Detect which cell encompasses the target text, then output its (x, y) center coordinate. 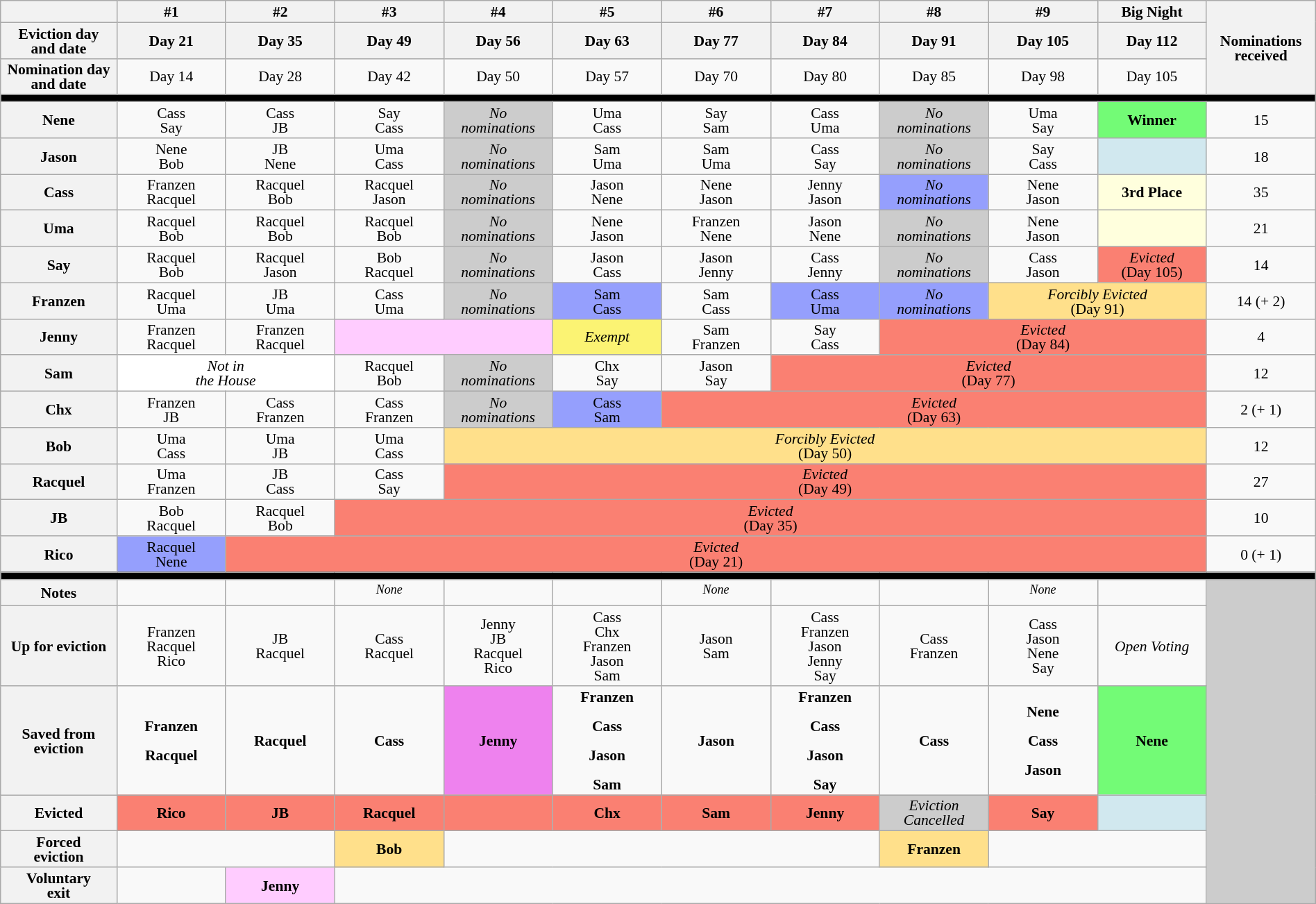
Evicted(Day 49) (825, 482)
14 (+ 2) (1260, 301)
Eviction dayand date (58, 40)
UmaFranzen (171, 482)
Forcibly Evicted (Day 91) (1097, 301)
CassRacquel (389, 646)
Day 112 (1152, 40)
18 (1260, 156)
Notes (58, 592)
JBCass (280, 482)
JBNene (280, 156)
#3 (389, 11)
#9 (1043, 11)
#5 (607, 11)
#4 (498, 11)
Day 56 (498, 40)
Day 80 (825, 76)
Day 50 (498, 76)
Not inthe House (226, 374)
Day 63 (607, 40)
CassJason (1043, 265)
Day 70 (716, 76)
JennyJBRacquelRico (498, 646)
10 (1260, 518)
Day 84 (825, 40)
15 (1260, 120)
JasonSay (716, 374)
Evicted(Day 35) (770, 518)
Day 21 (171, 40)
NeneBob (171, 156)
Evicted(Day 84) (1043, 337)
Nomination dayand date (58, 76)
Evicted(Day 77) (988, 374)
Day 77 (716, 40)
FranzenCassJasonSay (825, 740)
Winner (1152, 120)
21 (1260, 228)
JasonSam (716, 646)
RacquelUma (171, 301)
Evicted(Day 105) (1152, 265)
RacquelNene (171, 554)
Day 28 (280, 76)
CassChx FranzenJasonSam (607, 646)
CassJB (280, 120)
JBRacquel (280, 646)
Evicted(Day 63) (934, 410)
Evicted(Day 21) (716, 554)
35 (1260, 192)
Nominations received (1260, 47)
CassSam (607, 410)
Day 35 (280, 40)
FranzenRacquelRico (171, 646)
Open Voting (1152, 646)
Forcedeviction (58, 849)
27 (1260, 482)
14 (1260, 265)
UmaSay (1043, 120)
0 (+ 1) (1260, 554)
CassJenny (825, 265)
JennyJason (825, 192)
FranzenCassJasonSam (607, 740)
#6 (716, 11)
JBUma (280, 301)
Day 49 (389, 40)
SamFranzen (716, 337)
4 (1260, 337)
Day 14 (171, 76)
JasonJenny (716, 265)
Day 42 (389, 76)
SaySam (716, 120)
Evicted (58, 813)
CassJasonNeneSay (1043, 646)
CassFranzenJasonJennySay (825, 646)
3rd Place (1152, 192)
FranzenJB (171, 410)
2 (+ 1) (1260, 410)
#2 (280, 11)
#1 (171, 11)
FranzenNene (716, 228)
Exempt (607, 337)
NeneCassJason (1043, 740)
Day 85 (934, 76)
Big Night (1152, 11)
Saved from eviction (58, 740)
#7 (825, 11)
Uma (58, 228)
Chx Say (607, 374)
JasonCass (607, 265)
Eviction Cancelled (934, 813)
Up for eviction (58, 646)
Day 98 (1043, 76)
Voluntaryexit (58, 885)
Day 91 (934, 40)
UmaJB (280, 446)
Day 57 (607, 76)
Forcibly Evicted(Day 50) (825, 446)
#8 (934, 11)
